For the text-containing cell, return its midpoint in (X, Y) coordinate format. 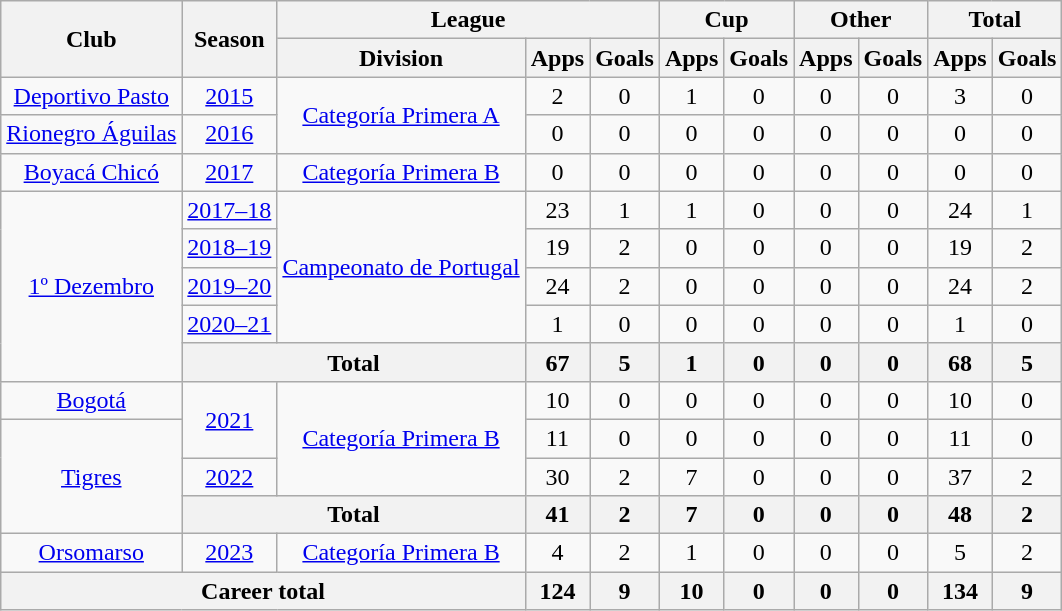
3 (960, 96)
2023 (230, 553)
2018–19 (230, 248)
4 (557, 553)
Campeonato de Portugal (401, 267)
Other (861, 20)
67 (557, 362)
2022 (230, 477)
Club (92, 39)
Cup (726, 20)
Categoría Primera A (401, 115)
23 (557, 210)
Boyacá Chicó (92, 172)
2016 (230, 134)
2017 (230, 172)
Orsomarso (92, 553)
Tigres (92, 476)
41 (557, 515)
Season (230, 39)
Bogotá (92, 400)
2019–20 (230, 286)
2020–21 (230, 324)
2021 (230, 419)
Division (401, 58)
68 (960, 362)
League (468, 20)
124 (557, 591)
37 (960, 477)
Rionegro Águilas (92, 134)
2015 (230, 96)
134 (960, 591)
30 (557, 477)
1º Dezembro (92, 286)
2017–18 (230, 210)
48 (960, 515)
Career total (263, 591)
Deportivo Pasto (92, 96)
